Scan for the cell matching the given text and deliver its [x, y] coordinate at center. 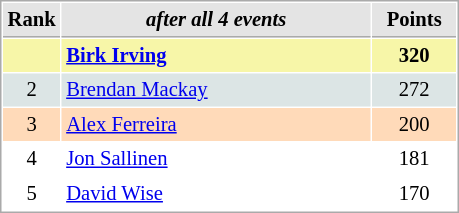
272 [414, 90]
Jon Sallinen [216, 158]
Points [414, 20]
Birk Irving [216, 56]
Rank [32, 20]
David Wise [216, 194]
200 [414, 124]
Brendan Mackay [216, 90]
after all 4 events [216, 20]
4 [32, 158]
3 [32, 124]
Alex Ferreira [216, 124]
5 [32, 194]
170 [414, 194]
320 [414, 56]
181 [414, 158]
2 [32, 90]
